Return [x, y] of the center of cell containing provided text 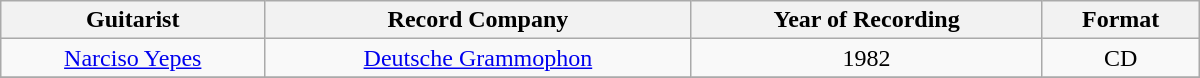
Narciso Yepes [133, 58]
Deutsche Grammophon [478, 58]
1982 [866, 58]
CD [1120, 58]
Format [1120, 20]
Record Company [478, 20]
Year of Recording [866, 20]
Guitarist [133, 20]
